Extract the (x, y) coordinate from the center of the cell holding the provided text.  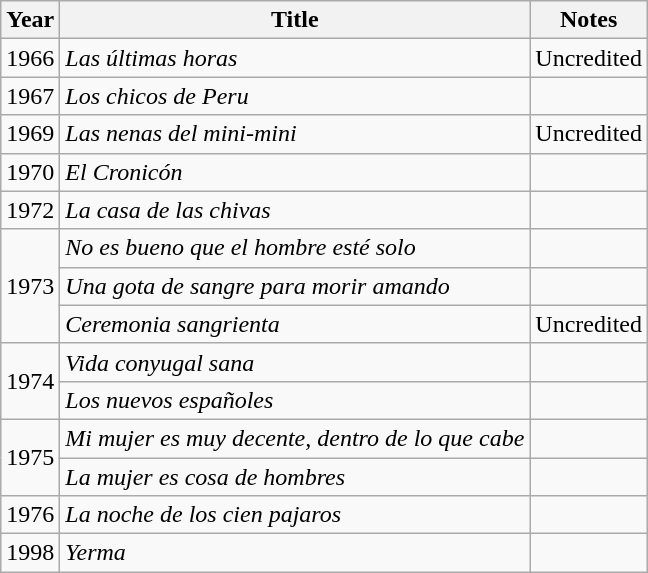
Mi mujer es muy decente, dentro de lo que cabe (295, 438)
Title (295, 20)
La casa de las chivas (295, 210)
Los nuevos españoles (295, 400)
1973 (30, 286)
Notes (589, 20)
El Cronicón (295, 172)
Ceremonia sangrienta (295, 324)
1974 (30, 381)
Las nenas del mini-mini (295, 134)
1969 (30, 134)
No es bueno que el hombre esté solo (295, 248)
Una gota de sangre para morir amando (295, 286)
Los chicos de Peru (295, 96)
1976 (30, 515)
Las últimas horas (295, 58)
Year (30, 20)
Yerma (295, 553)
1967 (30, 96)
Vida conyugal sana (295, 362)
La noche de los cien pajaros (295, 515)
1972 (30, 210)
1966 (30, 58)
1975 (30, 457)
La mujer es cosa de hombres (295, 477)
1998 (30, 553)
1970 (30, 172)
